Extract the [x, y] coordinate from the center of the cell holding the provided text.  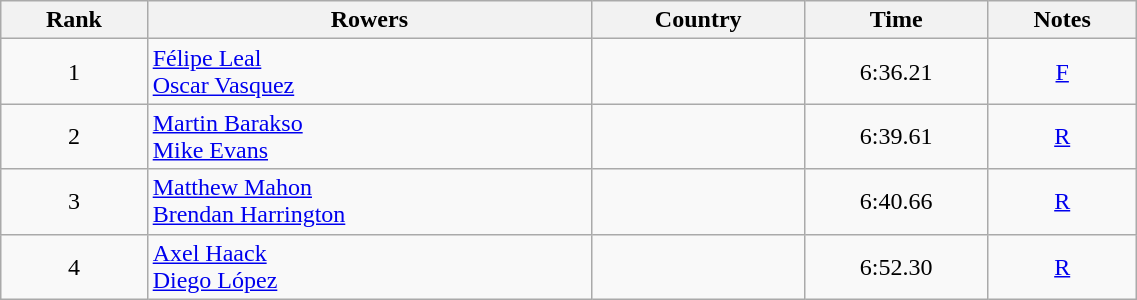
2 [74, 136]
6:40.66 [896, 202]
Matthew MahonBrendan Harrington [369, 202]
Félipe LealOscar Vasquez [369, 72]
Notes [1062, 20]
1 [74, 72]
F [1062, 72]
Rowers [369, 20]
Axel HaackDiego López [369, 266]
6:52.30 [896, 266]
6:36.21 [896, 72]
3 [74, 202]
Country [698, 20]
Rank [74, 20]
6:39.61 [896, 136]
Time [896, 20]
4 [74, 266]
Martin BaraksoMike Evans [369, 136]
